Scan for the cell matching the given text and deliver its [X, Y] coordinate at center. 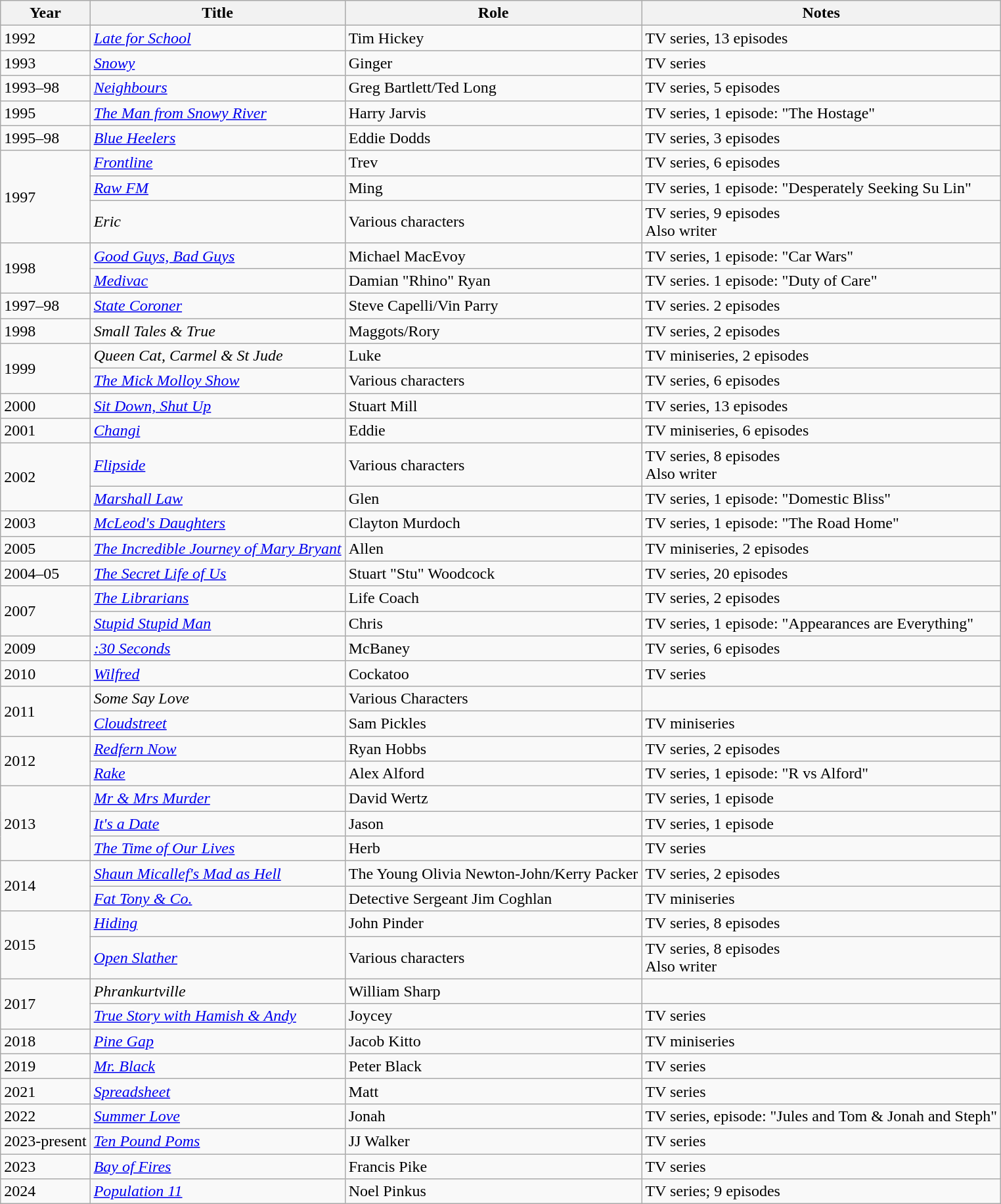
Chris [493, 623]
2009 [45, 648]
2023 [45, 1166]
TV series, 1 episode: "Car Wars" [821, 256]
Marshall Law [217, 499]
Phrankurtville [217, 991]
2010 [45, 673]
TV series, 9 episodesAlso writer [821, 222]
Wilfred [217, 673]
Peter Black [493, 1066]
Sit Down, Shut Up [217, 406]
Mr. Black [217, 1066]
Cloudstreet [217, 723]
2003 [45, 524]
Flipside [217, 465]
William Sharp [493, 991]
The Secret Life of Us [217, 573]
David Wertz [493, 799]
Life Coach [493, 598]
Eddie [493, 431]
State Coroner [217, 305]
TV series, episode: "Jules and Tom & Jonah and Steph" [821, 1116]
Noel Pinkus [493, 1192]
TV series, 8 episodes [821, 924]
1997–98 [45, 305]
The Young Olivia Newton-John/Kerry Packer [493, 874]
Jason [493, 824]
Detective Sergeant Jim Coghlan [493, 899]
TV series, 1 episode: "The Road Home" [821, 524]
1995–98 [45, 138]
2005 [45, 548]
TV series. 2 episodes [821, 305]
Queen Cat, Carmel & St Jude [217, 356]
Some Say Love [217, 698]
2019 [45, 1066]
1999 [45, 368]
Population 11 [217, 1192]
Changi [217, 431]
1992 [45, 38]
Francis Pike [493, 1166]
2001 [45, 431]
TV series, 1 episode: "Desperately Seeking Su Lin" [821, 188]
Alex Alford [493, 774]
Title [217, 13]
McBaney [493, 648]
Tim Hickey [493, 38]
TV series, 5 episodes [821, 88]
Various Characters [493, 698]
2002 [45, 477]
True Story with Hamish & Andy [217, 1016]
Bay of Fires [217, 1166]
TV miniseries, 6 episodes [821, 431]
Steve Capelli/Vin Parry [493, 305]
Role [493, 13]
Michael MacEvoy [493, 256]
Greg Bartlett/Ted Long [493, 88]
John Pinder [493, 924]
2007 [45, 611]
Jonah [493, 1116]
Harry Jarvis [493, 113]
Eddie Dodds [493, 138]
Ryan Hobbs [493, 748]
JJ Walker [493, 1141]
Late for School [217, 38]
2015 [45, 945]
Cockatoo [493, 673]
TV series, 1 episode: "Appearances are Everything" [821, 623]
Herb [493, 849]
Trev [493, 163]
Ginger [493, 63]
The Time of Our Lives [217, 849]
Good Guys, Bad Guys [217, 256]
Matt [493, 1091]
Stuart Mill [493, 406]
Spreadsheet [217, 1091]
TV series. 1 episode: "Duty of Care" [821, 280]
TV series; 9 episodes [821, 1192]
2004–05 [45, 573]
Raw FM [217, 188]
TV series, 3 episodes [821, 138]
Jacob Kitto [493, 1041]
1997 [45, 197]
Clayton Murdoch [493, 524]
Damian "Rhino" Ryan [493, 280]
2013 [45, 824]
1993–98 [45, 88]
1993 [45, 63]
Ming [493, 188]
TV series, 1 episode: "The Hostage" [821, 113]
Pine Gap [217, 1041]
The Librarians [217, 598]
2021 [45, 1091]
Rake [217, 774]
2018 [45, 1041]
Small Tales & True [217, 330]
TV series, 1 episode: "Domestic Bliss" [821, 499]
Maggots/Rory [493, 330]
Snowy [217, 63]
Notes [821, 13]
TV series, 20 episodes [821, 573]
Sam Pickles [493, 723]
Luke [493, 356]
Allen [493, 548]
The Mick Molloy Show [217, 381]
Mr & Mrs Murder [217, 799]
Open Slather [217, 958]
Medivac [217, 280]
:30 Seconds [217, 648]
2012 [45, 761]
2023-present [45, 1141]
Summer Love [217, 1116]
Year [45, 13]
1995 [45, 113]
McLeod's Daughters [217, 524]
2024 [45, 1192]
2000 [45, 406]
Shaun Micallef's Mad as Hell [217, 874]
Ten Pound Poms [217, 1141]
Frontline [217, 163]
Hiding [217, 924]
Fat Tony & Co. [217, 899]
Blue Heelers [217, 138]
Redfern Now [217, 748]
Stupid Stupid Man [217, 623]
TV series, 1 episode: "R vs Alford" [821, 774]
2022 [45, 1116]
The Incredible Journey of Mary Bryant [217, 548]
Neighbours [217, 88]
2017 [45, 1004]
Stuart "Stu" Woodcock [493, 573]
It's a Date [217, 824]
Eric [217, 222]
2011 [45, 711]
2014 [45, 886]
Joycey [493, 1016]
The Man from Snowy River [217, 113]
Glen [493, 499]
